Pinpoint the cell where the given text exists, returning its [x, y] midpoint coordinate. 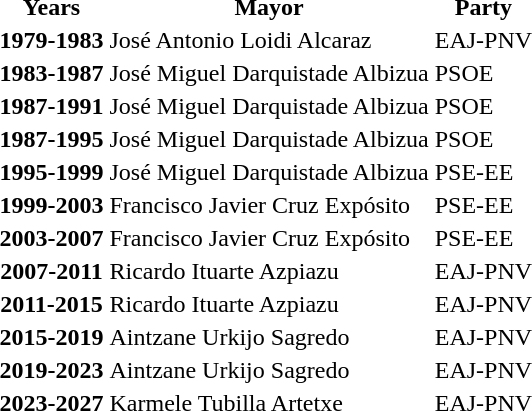
José Antonio Loidi Alcaraz [269, 40]
